Output the [x, y] coordinate of the center of the cell containing the given text.  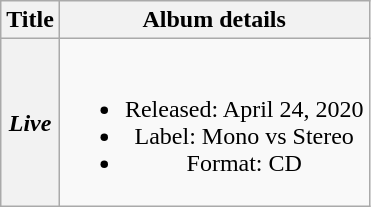
Released: April 24, 2020Label: Mono vs StereoFormat: CD [214, 122]
Live [30, 122]
Title [30, 20]
Album details [214, 20]
